Capture the cell that displays the provided text and extract its [X, Y] central coordinate. 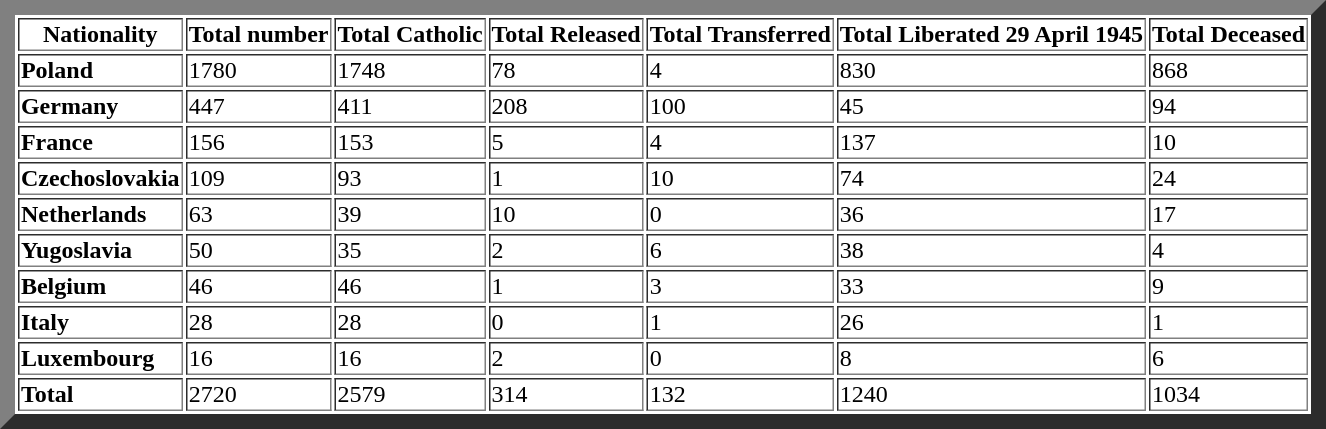
Total number [259, 34]
109 [259, 178]
Belgium [100, 286]
Total Released [566, 34]
153 [410, 142]
447 [259, 106]
830 [992, 70]
137 [992, 142]
94 [1228, 106]
35 [410, 250]
1780 [259, 70]
Germany [100, 106]
Yugoslavia [100, 250]
1748 [410, 70]
208 [566, 106]
78 [566, 70]
Total [100, 394]
Total Deceased [1228, 34]
Nationality [100, 34]
36 [992, 214]
Luxembourg [100, 358]
Italy [100, 322]
24 [1228, 178]
8 [992, 358]
74 [992, 178]
132 [740, 394]
Netherlands [100, 214]
Czechoslovakia [100, 178]
868 [1228, 70]
33 [992, 286]
63 [259, 214]
9 [1228, 286]
45 [992, 106]
Total Catholic [410, 34]
1034 [1228, 394]
156 [259, 142]
2720 [259, 394]
5 [566, 142]
Poland [100, 70]
50 [259, 250]
Total Liberated 29 April 1945 [992, 34]
411 [410, 106]
314 [566, 394]
38 [992, 250]
Total Transferred [740, 34]
100 [740, 106]
France [100, 142]
39 [410, 214]
2579 [410, 394]
3 [740, 286]
93 [410, 178]
1240 [992, 394]
26 [992, 322]
17 [1228, 214]
